Extract the [x, y] coordinate from the center of the cell holding the provided text.  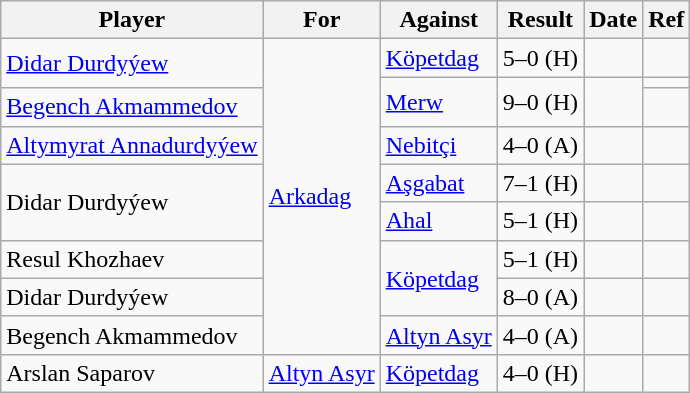
Arslan Saparov [132, 373]
Date [614, 20]
4–0 (H) [540, 373]
Merw [438, 102]
Result [540, 20]
9–0 (H) [540, 102]
Ref [666, 20]
Nebitçi [438, 145]
Altymyrat Annadurdyýew [132, 145]
Player [132, 20]
Against [438, 20]
7–1 (H) [540, 183]
Ahal [438, 221]
5–0 (H) [540, 58]
Resul Khozhaev [132, 259]
Arkadag [322, 197]
For [322, 20]
Aşgabat [438, 183]
8–0 (A) [540, 297]
